Determine the (x, y) coordinate at the center of the cell enclosing the given text.  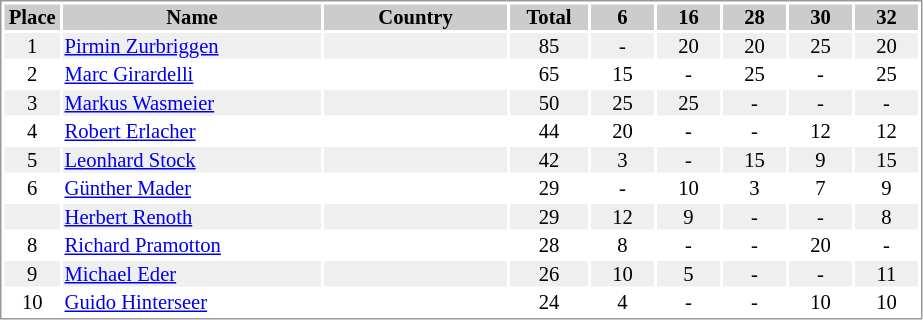
7 (820, 189)
Marc Girardelli (192, 75)
2 (32, 75)
44 (549, 131)
24 (549, 303)
Richard Pramotton (192, 245)
Robert Erlacher (192, 131)
Herbert Renoth (192, 217)
Michael Eder (192, 274)
Place (32, 17)
Name (192, 17)
Günther Mader (192, 189)
65 (549, 75)
1 (32, 46)
32 (886, 17)
26 (549, 274)
42 (549, 160)
Country (416, 17)
Leonhard Stock (192, 160)
Markus Wasmeier (192, 103)
50 (549, 103)
85 (549, 46)
11 (886, 274)
Total (549, 17)
16 (688, 17)
30 (820, 17)
Guido Hinterseer (192, 303)
Pirmin Zurbriggen (192, 46)
